Return the [X, Y] coordinate for the center point of the cell that contains the specified text.  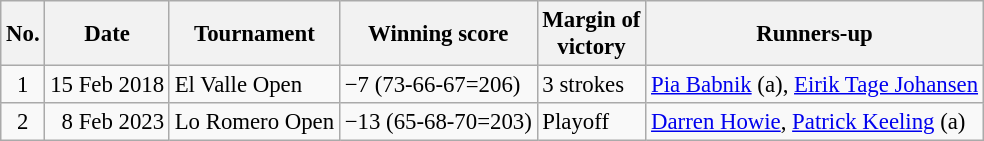
Runners-up [815, 34]
El Valle Open [254, 85]
Pia Babnik (a), Eirik Tage Johansen [815, 85]
1 [23, 85]
Lo Romero Open [254, 122]
No. [23, 34]
Date [107, 34]
Winning score [438, 34]
Darren Howie, Patrick Keeling (a) [815, 122]
Margin ofvictory [592, 34]
3 strokes [592, 85]
−13 (65-68-70=203) [438, 122]
15 Feb 2018 [107, 85]
Tournament [254, 34]
Playoff [592, 122]
−7 (73-66-67=206) [438, 85]
2 [23, 122]
8 Feb 2023 [107, 122]
